Detect which cell encompasses the target text, then output its [x, y] center coordinate. 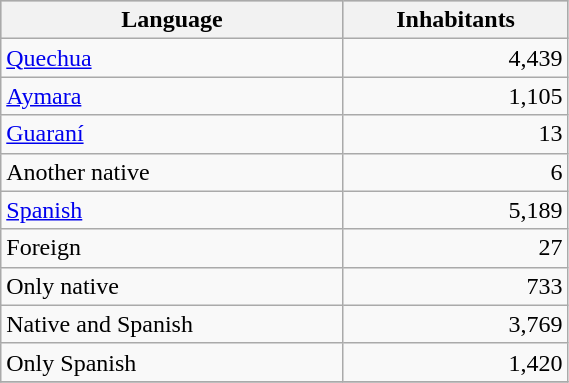
Aymara [172, 96]
Foreign [172, 248]
Inhabitants [456, 20]
Another native [172, 172]
Spanish [172, 210]
4,439 [456, 58]
6 [456, 172]
733 [456, 286]
27 [456, 248]
Only native [172, 286]
Quechua [172, 58]
Language [172, 20]
1,105 [456, 96]
3,769 [456, 324]
13 [456, 134]
5,189 [456, 210]
Only Spanish [172, 362]
1,420 [456, 362]
Native and Spanish [172, 324]
Guaraní [172, 134]
